For the text-containing cell, return its midpoint in [x, y] coordinate format. 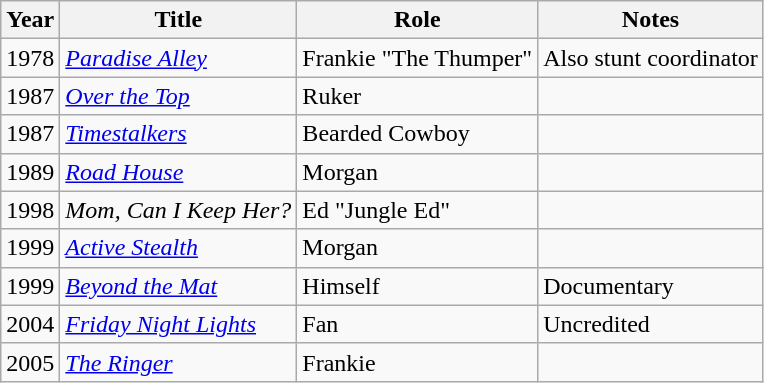
Road House [178, 172]
Beyond the Mat [178, 286]
Fan [418, 324]
Over the Top [178, 96]
Himself [418, 286]
1978 [30, 58]
The Ringer [178, 362]
Frankie [418, 362]
Year [30, 20]
Timestalkers [178, 134]
Notes [651, 20]
2004 [30, 324]
Uncredited [651, 324]
Title [178, 20]
Documentary [651, 286]
Also stunt coordinator [651, 58]
Paradise Alley [178, 58]
Friday Night Lights [178, 324]
Ed "Jungle Ed" [418, 210]
1998 [30, 210]
Active Stealth [178, 248]
1989 [30, 172]
Role [418, 20]
Frankie "The Thumper" [418, 58]
Mom, Can I Keep Her? [178, 210]
Ruker [418, 96]
2005 [30, 362]
Bearded Cowboy [418, 134]
